Return the (X, Y) coordinate for the center point of the cell that contains the specified text.  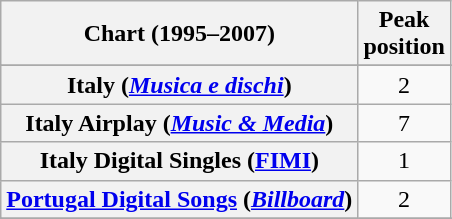
Italy (Musica e dischi) (180, 85)
1 (404, 161)
Italy Airplay (Music & Media) (180, 123)
Italy Digital Singles (FIMI) (180, 161)
Peakposition (404, 34)
Portugal Digital Songs (Billboard) (180, 199)
Chart (1995–2007) (180, 34)
7 (404, 123)
